Return (x, y) of the center of cell containing provided text 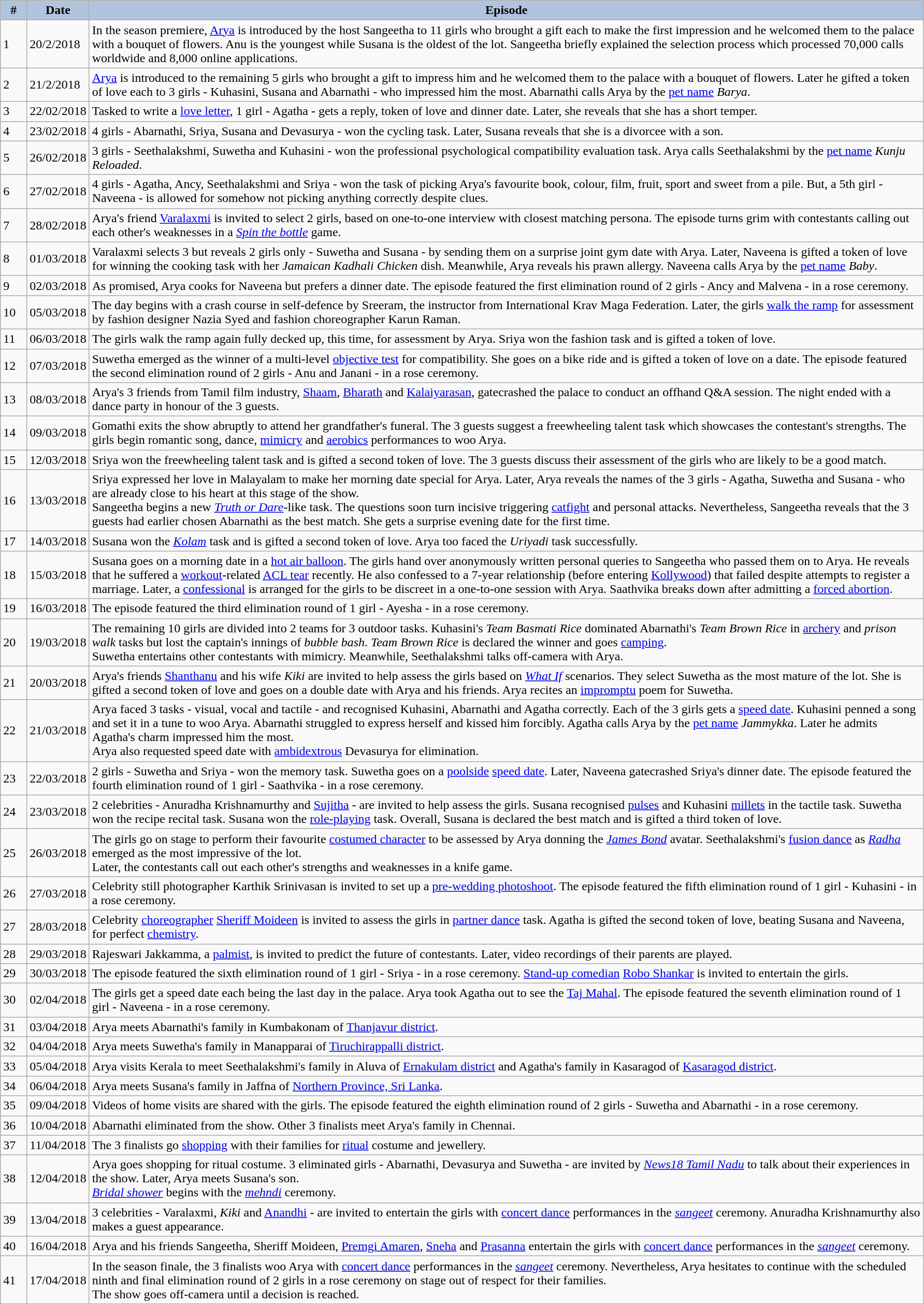
02/03/2018 (58, 285)
28 (13, 953)
26/03/2018 (58, 852)
13/04/2018 (58, 1219)
28/03/2018 (58, 927)
19/03/2018 (58, 642)
29 (13, 974)
4 girls - Abarnathi, Sriya, Susana and Devasurya - won the cycling task. Later, Susana reveals that she is a divorcee with a son. (507, 131)
10/04/2018 (58, 1125)
The episode featured the third elimination round of 1 girl - Ayesha - in a rose ceremony. (507, 608)
09/04/2018 (58, 1106)
Date (58, 10)
3 (13, 111)
10 (13, 312)
28/02/2018 (58, 225)
15/03/2018 (58, 575)
25 (13, 852)
18 (13, 575)
29/03/2018 (58, 953)
41 (13, 1280)
20 (13, 642)
17/04/2018 (58, 1280)
05/03/2018 (58, 312)
17 (13, 541)
12 (13, 366)
26 (13, 893)
06/04/2018 (58, 1086)
27/02/2018 (58, 192)
13 (13, 400)
26/02/2018 (58, 157)
20/03/2018 (58, 683)
37 (13, 1145)
06/03/2018 (58, 339)
Abarnathi eliminated from the show. Other 3 finalists meet Arya's family in Chennai. (507, 1125)
Susana won the Kolam task and is gifted a second token of love. Arya too faced the Uriyadi task successfully. (507, 541)
22 (13, 730)
21/2/2018 (58, 85)
09/03/2018 (58, 433)
13/03/2018 (58, 500)
The girls walk the ramp again fully decked up, this time, for assessment by Arya. Sriya won the fashion task and is gifted a token of love. (507, 339)
24 (13, 812)
39 (13, 1219)
40 (13, 1246)
7 (13, 225)
23/02/2018 (58, 131)
02/04/2018 (58, 1001)
The 3 finalists go shopping with their families for ritual costume and jewellery. (507, 1145)
9 (13, 285)
08/03/2018 (58, 400)
01/03/2018 (58, 259)
Rajeswari Jakkamma, a palmist, is invited to predict the future of contestants. Later, video recordings of their parents are played. (507, 953)
19 (13, 608)
22/02/2018 (58, 111)
33 (13, 1066)
Arya meets Suwetha's family in Manapparai of Tiruchirappalli district. (507, 1047)
31 (13, 1027)
21/03/2018 (58, 730)
16/04/2018 (58, 1246)
05/04/2018 (58, 1066)
23/03/2018 (58, 812)
Tasked to write a love letter, 1 girl - Agatha - gets a reply, token of love and dinner date. Later, she reveals that she has a short temper. (507, 111)
04/04/2018 (58, 1047)
4 (13, 131)
07/03/2018 (58, 366)
34 (13, 1086)
03/04/2018 (58, 1027)
Arya visits Kerala to meet Seethalakshmi's family in Aluva of Ernakulam district and Agatha's family in Kasaragod of Kasaragod district. (507, 1066)
8 (13, 259)
11 (13, 339)
# (13, 10)
1 (13, 44)
22/03/2018 (58, 778)
2 (13, 85)
35 (13, 1106)
Arya meets Abarnathi's family in Kumbakonam of Thanjavur district. (507, 1027)
30/03/2018 (58, 974)
5 (13, 157)
36 (13, 1125)
Arya meets Susana's family in Jaffna of Northern Province, Sri Lanka. (507, 1086)
27 (13, 927)
14 (13, 433)
38 (13, 1179)
11/04/2018 (58, 1145)
6 (13, 192)
20/2/2018 (58, 44)
23 (13, 778)
16 (13, 500)
27/03/2018 (58, 893)
16/03/2018 (58, 608)
14/03/2018 (58, 541)
30 (13, 1001)
12/04/2018 (58, 1179)
12/03/2018 (58, 460)
Episode (507, 10)
15 (13, 460)
21 (13, 683)
32 (13, 1047)
